Locate the cell with the specified text and output its [X, Y] center coordinate. 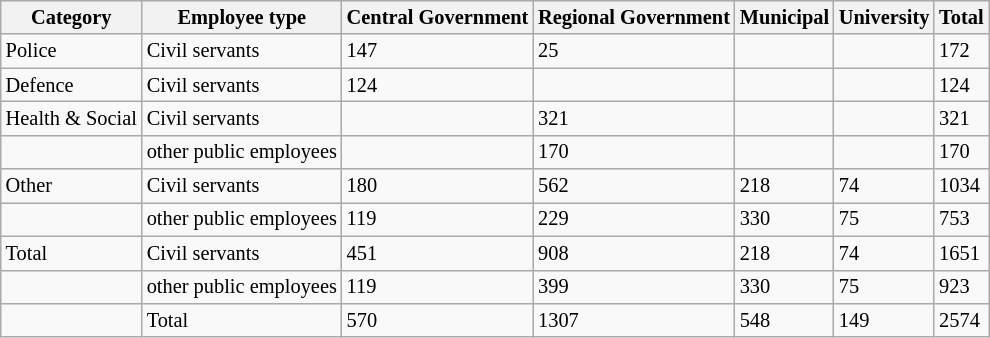
1034 [961, 186]
908 [634, 253]
180 [438, 186]
147 [438, 51]
Health & Social [72, 118]
Police [72, 51]
562 [634, 186]
172 [961, 51]
149 [884, 320]
University [884, 17]
1651 [961, 253]
25 [634, 51]
923 [961, 287]
229 [634, 219]
Employee type [242, 17]
570 [438, 320]
2574 [961, 320]
753 [961, 219]
Regional Government [634, 17]
Other [72, 186]
1307 [634, 320]
Defence [72, 85]
451 [438, 253]
Central Government [438, 17]
Municipal [784, 17]
399 [634, 287]
548 [784, 320]
Category [72, 17]
